Determine the [X, Y] coordinate at the center of the cell enclosing the given text.  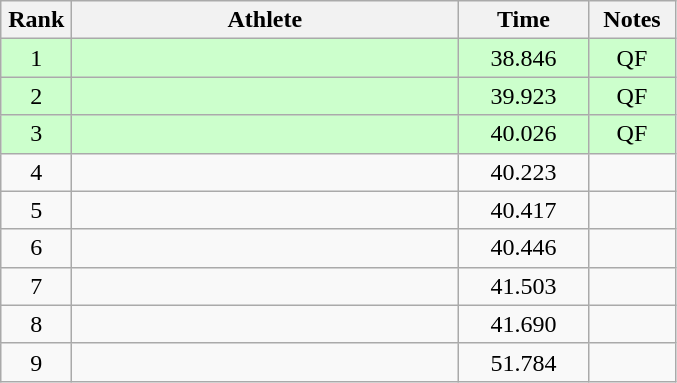
Rank [36, 20]
6 [36, 248]
3 [36, 134]
Time [524, 20]
1 [36, 58]
40.446 [524, 248]
40.026 [524, 134]
51.784 [524, 362]
8 [36, 324]
41.503 [524, 286]
38.846 [524, 58]
9 [36, 362]
39.923 [524, 96]
41.690 [524, 324]
Notes [632, 20]
40.417 [524, 210]
40.223 [524, 172]
4 [36, 172]
2 [36, 96]
5 [36, 210]
7 [36, 286]
Athlete [265, 20]
